Identify which cell holds the provided text, then report its (X, Y) central coordinate. 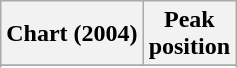
Peakposition (189, 34)
Chart (2004) (72, 34)
